Pinpoint the cell where the given text exists, returning its [X, Y] midpoint coordinate. 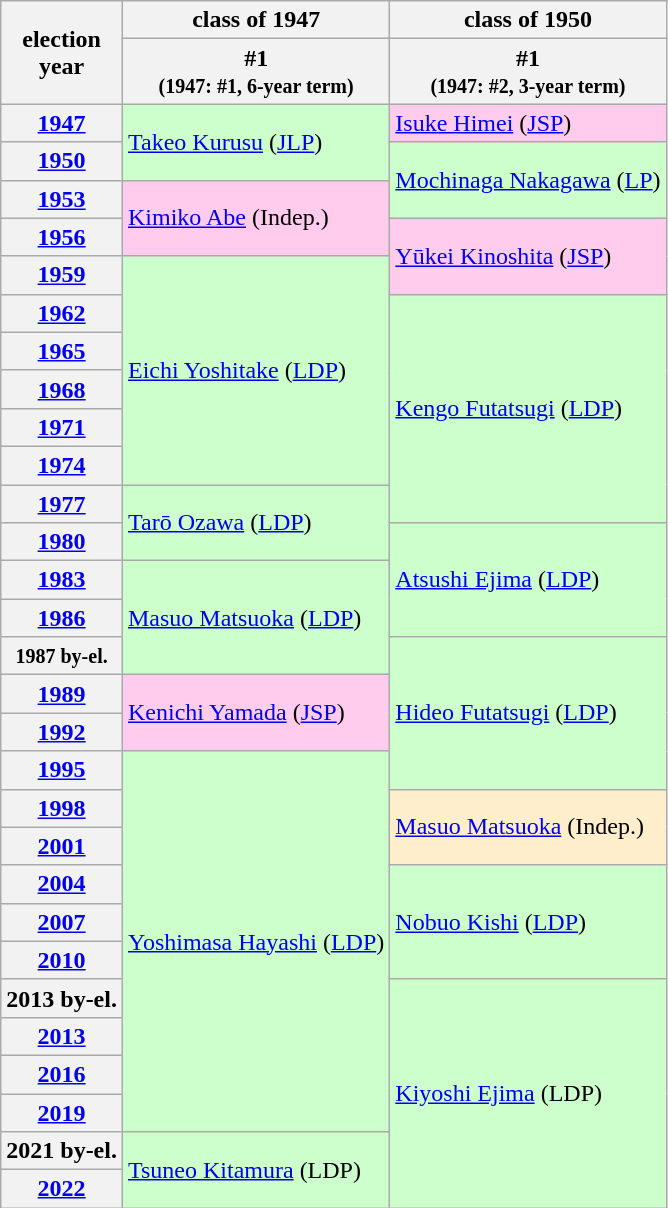
1956 [62, 237]
1950 [62, 161]
1947 [62, 123]
Takeo Kurusu (JLP) [256, 142]
1959 [62, 275]
2016 [62, 1074]
2007 [62, 922]
1986 [62, 618]
Mochinaga Nakagawa (LP) [528, 180]
2019 [62, 1113]
1989 [62, 694]
1974 [62, 465]
Yoshimasa Hayashi (LDP) [256, 942]
Isuke Himei (JSP) [528, 123]
#1(1947: #2, 3-year term) [528, 72]
2021 by-el. [62, 1151]
Eichi Yoshitake (LDP) [256, 370]
Kimiko Abe (Indep.) [256, 218]
Kenichi Yamada (JSP) [256, 713]
Yūkei Kinoshita (JSP) [528, 256]
1998 [62, 808]
Masuo Matsuoka (Indep.) [528, 827]
Tsuneo Kitamura (LDP) [256, 1170]
Tarō Ozawa (LDP) [256, 522]
2010 [62, 960]
1968 [62, 389]
1971 [62, 427]
2013 by-el. [62, 998]
1962 [62, 313]
1965 [62, 351]
Nobuo Kishi (LDP) [528, 922]
1977 [62, 503]
Atsushi Ejima (LDP) [528, 580]
Kiyoshi Ejima (LDP) [528, 1093]
Hideo Futatsugi (LDP) [528, 713]
2001 [62, 846]
#1(1947: #1, 6-year term) [256, 72]
Kengo Futatsugi (LDP) [528, 408]
Masuo Matsuoka (LDP) [256, 618]
1983 [62, 580]
2022 [62, 1189]
1953 [62, 199]
class of 1947 [256, 20]
electionyear [62, 52]
1980 [62, 542]
1992 [62, 732]
1987 by-el. [62, 656]
1995 [62, 770]
class of 1950 [528, 20]
2004 [62, 884]
2013 [62, 1036]
